Output the [X, Y] coordinate of the center of the cell containing the given text.  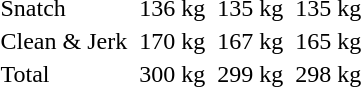
167 kg [250, 41]
170 kg [172, 41]
